From the cell containing the given text, extract its center point as [X, Y] coordinate. 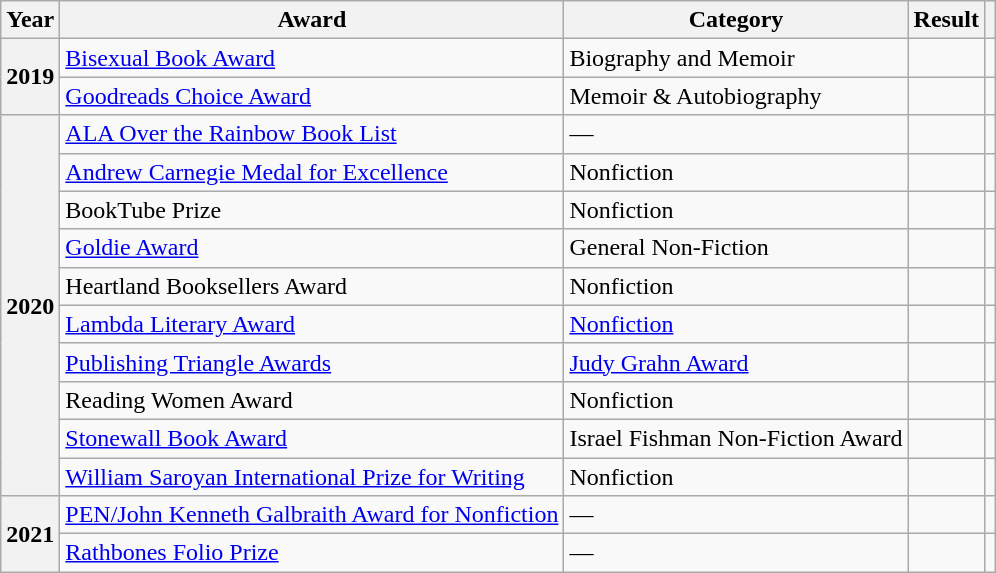
BookTube Prize [312, 210]
Result [946, 20]
Publishing Triangle Awards [312, 362]
Category [736, 20]
Reading Women Award [312, 400]
Rathbones Folio Prize [312, 553]
Judy Grahn Award [736, 362]
Stonewall Book Award [312, 438]
Goodreads Choice Award [312, 96]
Bisexual Book Award [312, 58]
Andrew Carnegie Medal for Excellence [312, 172]
2021 [30, 534]
Award [312, 20]
William Saroyan International Prize for Writing [312, 477]
Memoir & Autobiography [736, 96]
Biography and Memoir [736, 58]
Heartland Booksellers Award [312, 286]
ALA Over the Rainbow Book List [312, 134]
2020 [30, 306]
General Non-Fiction [736, 248]
Goldie Award [312, 248]
2019 [30, 77]
Year [30, 20]
Israel Fishman Non-Fiction Award [736, 438]
PEN/John Kenneth Galbraith Award for Nonfiction [312, 515]
Lambda Literary Award [312, 324]
